For the text-containing cell, return its midpoint in [X, Y] coordinate format. 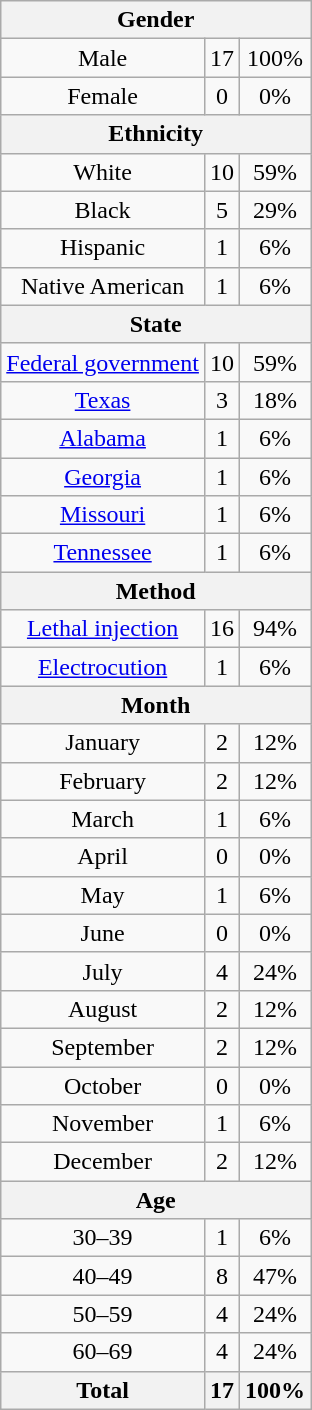
47% [274, 1276]
Gender [156, 20]
State [156, 324]
94% [274, 629]
8 [222, 1276]
29% [274, 210]
30–39 [103, 1238]
October [103, 1085]
December [103, 1162]
November [103, 1124]
18% [274, 400]
Alabama [103, 438]
September [103, 1047]
April [103, 857]
5 [222, 210]
16 [222, 629]
Texas [103, 400]
Female [103, 96]
50–59 [103, 1314]
Georgia [103, 477]
February [103, 781]
60–69 [103, 1352]
Federal government [103, 362]
40–49 [103, 1276]
January [103, 743]
Missouri [103, 515]
Hispanic [103, 248]
Black [103, 210]
Tennessee [103, 553]
Month [156, 705]
March [103, 819]
Native American [103, 286]
White [103, 172]
Electrocution [103, 667]
Method [156, 591]
3 [222, 400]
Ethnicity [156, 134]
May [103, 895]
Total [103, 1390]
Lethal injection [103, 629]
Male [103, 58]
Age [156, 1200]
July [103, 971]
June [103, 933]
August [103, 1009]
